Detect which cell encompasses the target text, then output its [X, Y] center coordinate. 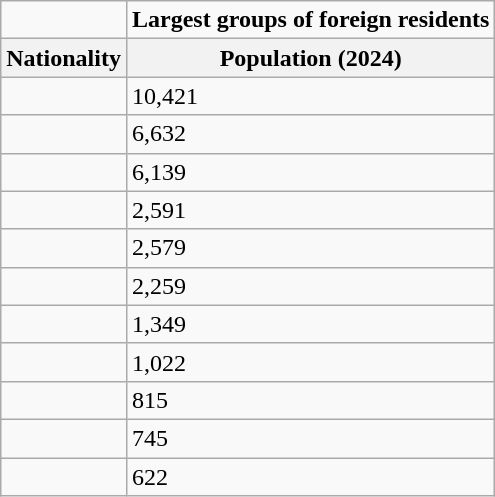
Nationality [64, 58]
6,632 [310, 134]
1,022 [310, 362]
10,421 [310, 96]
622 [310, 477]
2,259 [310, 286]
6,139 [310, 172]
815 [310, 400]
Largest groups of foreign residents [310, 20]
1,349 [310, 324]
745 [310, 438]
2,579 [310, 248]
2,591 [310, 210]
Population (2024) [310, 58]
